Provide the (X, Y) coordinate of the cell's center where the given text is located.  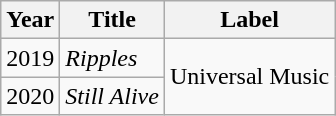
Universal Music (249, 77)
Year (30, 20)
2020 (30, 96)
Title (112, 20)
2019 (30, 58)
Ripples (112, 58)
Label (249, 20)
Still Alive (112, 96)
